Output the [X, Y] coordinate of the center of the cell containing the given text.  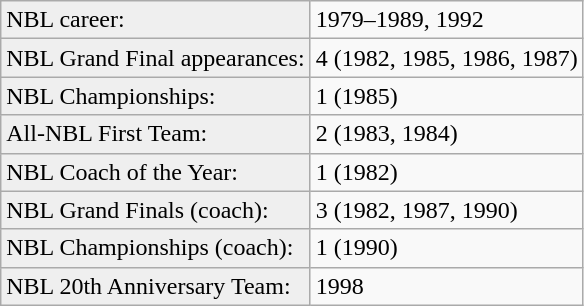
1 (1982) [446, 172]
4 (1982, 1985, 1986, 1987) [446, 58]
NBL Coach of the Year: [156, 172]
1 (1985) [446, 96]
NBL career: [156, 20]
1998 [446, 286]
All-NBL First Team: [156, 134]
2 (1983, 1984) [446, 134]
NBL Grand Final appearances: [156, 58]
NBL Championships: [156, 96]
NBL Grand Finals (coach): [156, 210]
1 (1990) [446, 248]
3 (1982, 1987, 1990) [446, 210]
1979–1989, 1992 [446, 20]
NBL 20th Anniversary Team: [156, 286]
NBL Championships (coach): [156, 248]
